Output the [X, Y] coordinate of the center of the cell containing the given text.  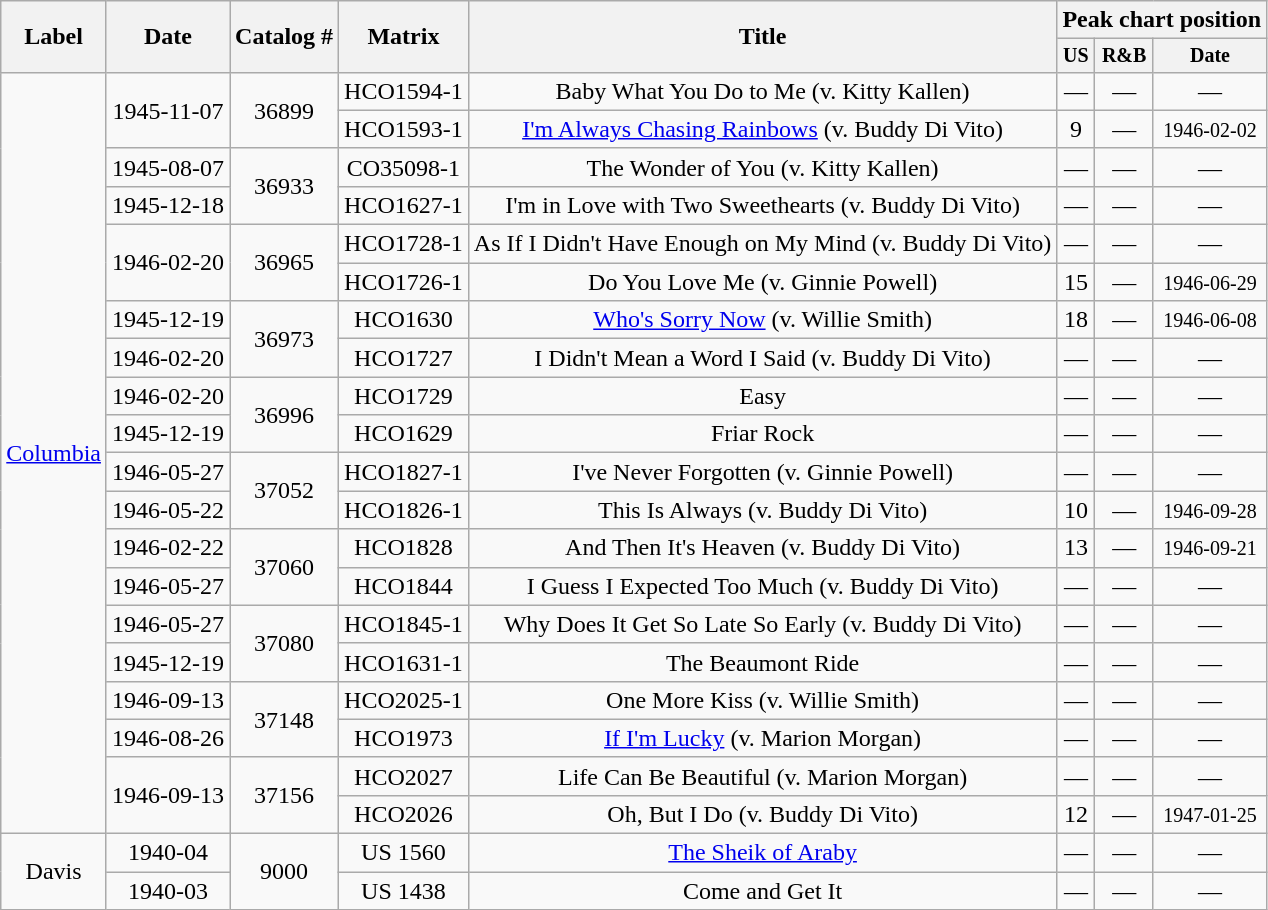
HCO1828 [404, 548]
12 [1076, 814]
1945-11-07 [168, 110]
HCO1827-1 [404, 472]
HCO1631-1 [404, 662]
If I'm Lucky (v. Marion Morgan) [762, 738]
The Beaumont Ride [762, 662]
1946-05-22 [168, 510]
Catalog # [284, 37]
36965 [284, 263]
37052 [284, 491]
1946-09-28 [1210, 510]
Friar Rock [762, 434]
1945-12-18 [168, 205]
US [1076, 56]
1947-01-25 [1210, 814]
HCO1629 [404, 434]
15 [1076, 282]
HCO2025-1 [404, 700]
36899 [284, 110]
1940-03 [168, 891]
US 1560 [404, 853]
I've Never Forgotten (v. Ginnie Powell) [762, 472]
Baby What You Do to Me (v. Kitty Kallen) [762, 91]
One More Kiss (v. Willie Smith) [762, 700]
HCO1728-1 [404, 244]
HCO1973 [404, 738]
18 [1076, 320]
HCO1593-1 [404, 129]
Life Can Be Beautiful (v. Marion Morgan) [762, 776]
HCO1826-1 [404, 510]
1945-08-07 [168, 167]
9000 [284, 872]
HCO1627-1 [404, 205]
HCO1729 [404, 396]
1946-08-26 [168, 738]
Davis [54, 872]
Label [54, 37]
Easy [762, 396]
Matrix [404, 37]
1946-02-22 [168, 548]
This Is Always (v. Buddy Di Vito) [762, 510]
36973 [284, 339]
I'm in Love with Two Sweethearts (v. Buddy Di Vito) [762, 205]
Who's Sorry Now (v. Willie Smith) [762, 320]
36933 [284, 186]
As If I Didn't Have Enough on My Mind (v. Buddy Di Vito) [762, 244]
1946-06-08 [1210, 320]
37080 [284, 643]
37156 [284, 795]
36996 [284, 415]
Come and Get It [762, 891]
HCO1727 [404, 358]
HCO2026 [404, 814]
And Then It's Heaven (v. Buddy Di Vito) [762, 548]
10 [1076, 510]
37148 [284, 719]
Columbia [54, 452]
I Didn't Mean a Word I Said (v. Buddy Di Vito) [762, 358]
HCO1844 [404, 586]
1946-06-29 [1210, 282]
R&B [1124, 56]
1940-04 [168, 853]
HCO1594-1 [404, 91]
US 1438 [404, 891]
9 [1076, 129]
I Guess I Expected Too Much (v. Buddy Di Vito) [762, 586]
Do You Love Me (v. Ginnie Powell) [762, 282]
37060 [284, 567]
HCO1726-1 [404, 282]
The Wonder of You (v. Kitty Kallen) [762, 167]
1946-02-02 [1210, 129]
Oh, But I Do (v. Buddy Di Vito) [762, 814]
I'm Always Chasing Rainbows (v. Buddy Di Vito) [762, 129]
Title [762, 37]
CO35098-1 [404, 167]
The Sheik of Araby [762, 853]
HCO1845-1 [404, 624]
Why Does It Get So Late So Early (v. Buddy Di Vito) [762, 624]
Peak chart position [1162, 20]
13 [1076, 548]
HCO1630 [404, 320]
HCO2027 [404, 776]
1946-09-21 [1210, 548]
